Return the [x, y] coordinate for the center point of the cell that contains the specified text.  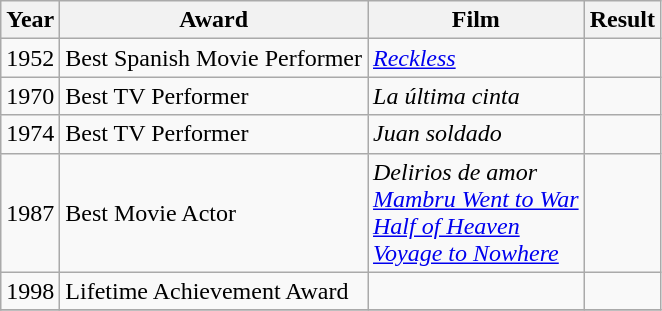
Result [622, 20]
1952 [30, 58]
1998 [30, 291]
Best Movie Actor [214, 212]
Lifetime Achievement Award [214, 291]
Best Spanish Movie Performer [214, 58]
Delirios de amor Mambru Went to War Half of Heaven Voyage to Nowhere [476, 212]
1974 [30, 134]
La última cinta [476, 96]
Year [30, 20]
1987 [30, 212]
1970 [30, 96]
Reckless [476, 58]
Juan soldado [476, 134]
Award [214, 20]
Film [476, 20]
